Return [X, Y] of the center of cell containing provided text 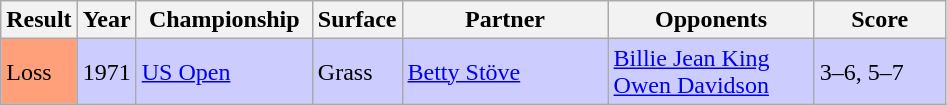
Opponents [711, 20]
Year [106, 20]
US Open [224, 72]
3–6, 5–7 [880, 72]
Billie Jean King Owen Davidson [711, 72]
Loss [39, 72]
Partner [505, 20]
1971 [106, 72]
Betty Stöve [505, 72]
Grass [357, 72]
Score [880, 20]
Championship [224, 20]
Result [39, 20]
Surface [357, 20]
